Search for the cell housing the specified text and yield its (x, y) center coordinate. 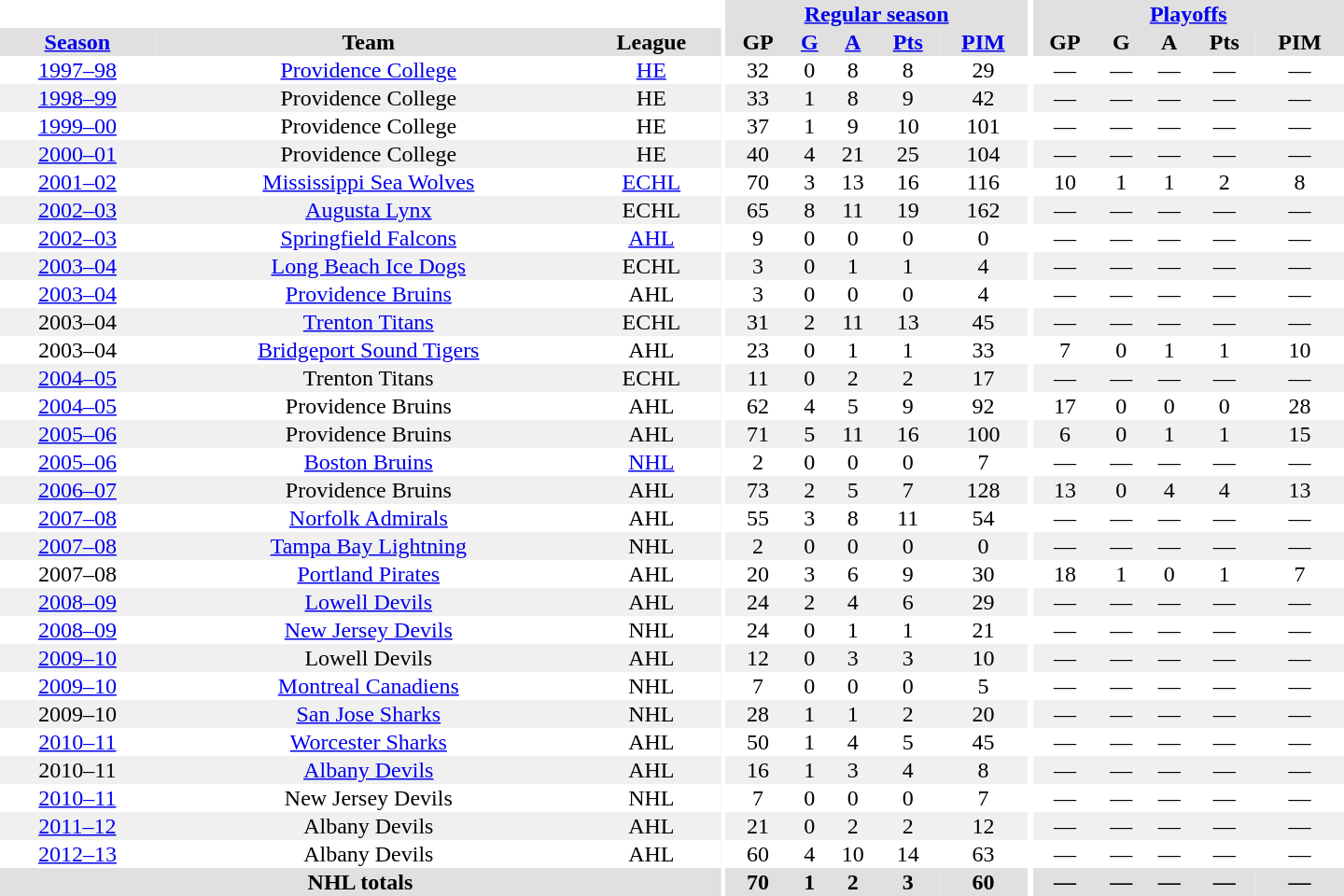
101 (984, 126)
54 (984, 518)
NHL totals (360, 882)
2011–12 (77, 826)
Playoffs (1188, 14)
104 (984, 154)
100 (984, 434)
62 (758, 406)
2006–07 (77, 490)
2000–01 (77, 154)
1998–99 (77, 98)
Long Beach Ice Dogs (369, 266)
71 (758, 434)
63 (984, 854)
Boston Bruins (369, 462)
31 (758, 322)
19 (907, 210)
14 (907, 854)
116 (984, 182)
Season (77, 42)
Springfield Falcons (369, 238)
65 (758, 210)
Montreal Canadiens (369, 686)
42 (984, 98)
Tampa Bay Lightning (369, 546)
Team (369, 42)
18 (1064, 574)
162 (984, 210)
2001–02 (77, 182)
Augusta Lynx (369, 210)
128 (984, 490)
92 (984, 406)
Norfolk Admirals (369, 518)
Regular season (875, 14)
Mississippi Sea Wolves (369, 182)
San Jose Sharks (369, 714)
55 (758, 518)
2012–13 (77, 854)
League (651, 42)
Worcester Sharks (369, 742)
1999–00 (77, 126)
1997–98 (77, 70)
37 (758, 126)
23 (758, 350)
25 (907, 154)
50 (758, 742)
32 (758, 70)
30 (984, 574)
15 (1299, 434)
40 (758, 154)
Bridgeport Sound Tigers (369, 350)
73 (758, 490)
Portland Pirates (369, 574)
